Output the (x, y) coordinate of the center of the cell containing the given text.  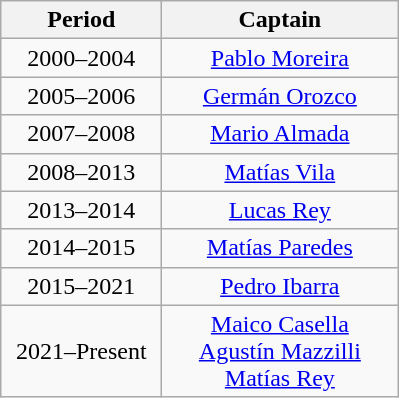
Maico CasellaAgustín MazzilliMatías Rey (280, 351)
2008–2013 (82, 172)
Germán Orozco (280, 96)
2014–2015 (82, 248)
Lucas Rey (280, 210)
Matías Paredes (280, 248)
2015–2021 (82, 286)
2013–2014 (82, 210)
Period (82, 20)
2007–2008 (82, 134)
2021–Present (82, 351)
2005–2006 (82, 96)
2000–2004 (82, 58)
Pablo Moreira (280, 58)
Captain (280, 20)
Mario Almada (280, 134)
Pedro Ibarra (280, 286)
Matías Vila (280, 172)
